Provide the [x, y] coordinate of the cell's center where the given text is located.  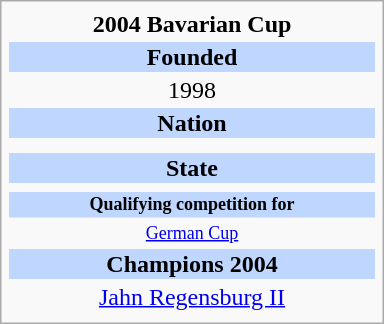
2004 Bavarian Cup [192, 24]
Jahn Regensburg II [192, 297]
1998 [192, 90]
Founded [192, 57]
Nation [192, 123]
German Cup [192, 234]
Champions 2004 [192, 264]
State [192, 168]
Qualifying competition for [192, 205]
